Return [x, y] of the center of cell containing provided text 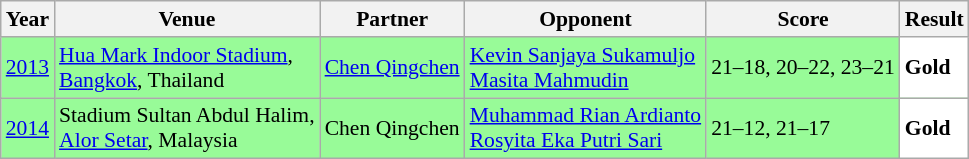
Opponent [586, 19]
21–18, 20–22, 23–21 [803, 68]
Muhammad Rian Ardianto Rosyita Eka Putri Sari [586, 128]
2014 [28, 128]
Stadium Sultan Abdul Halim,Alor Setar, Malaysia [187, 128]
Result [934, 19]
Year [28, 19]
Kevin Sanjaya Sukamuljo Masita Mahmudin [586, 68]
Venue [187, 19]
Partner [392, 19]
Score [803, 19]
Hua Mark Indoor Stadium,Bangkok, Thailand [187, 68]
2013 [28, 68]
21–12, 21–17 [803, 128]
